Find where the given text appears and provide that cell's center as (X, Y) coordinate. 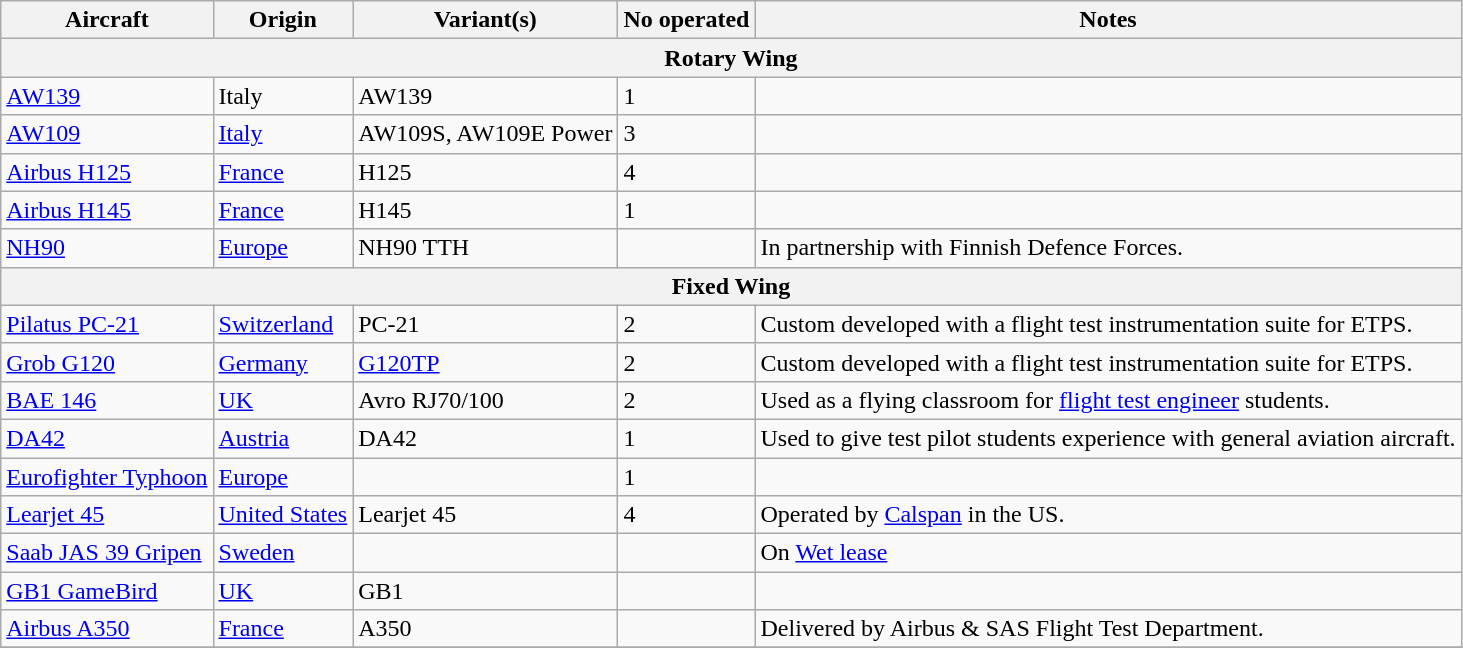
GB1 GameBird (107, 591)
Variant(s) (486, 20)
Notes (1108, 20)
AW109S, AW109E Power (486, 134)
Sweden (283, 553)
A350 (486, 629)
Saab JAS 39 Gripen (107, 553)
Aircraft (107, 20)
Origin (283, 20)
PC-21 (486, 324)
GB1 (486, 591)
No operated (686, 20)
Used to give test pilot students experience with general aviation aircraft. (1108, 438)
On Wet lease (1108, 553)
G120TP (486, 362)
Rotary Wing (731, 58)
Pilatus PC-21 (107, 324)
In partnership with Finnish Defence Forces. (1108, 248)
Germany (283, 362)
Fixed Wing (731, 286)
H145 (486, 210)
Grob G120 (107, 362)
Delivered by Airbus & SAS Flight Test Department. (1108, 629)
Switzerland (283, 324)
Used as a flying classroom for flight test engineer students. (1108, 400)
United States (283, 515)
BAE 146 (107, 400)
3 (686, 134)
Austria (283, 438)
H125 (486, 172)
Airbus H125 (107, 172)
NH90 (107, 248)
AW109 (107, 134)
Airbus A350 (107, 629)
NH90 TTH (486, 248)
Eurofighter Typhoon (107, 477)
Avro RJ70/100 (486, 400)
Airbus H145 (107, 210)
Operated by Calspan in the US. (1108, 515)
